For the text-containing cell, return its midpoint in (X, Y) coordinate format. 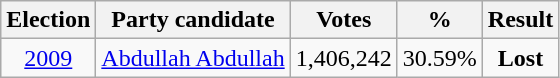
1,406,242 (344, 58)
30.59% (440, 58)
Abdullah Abdullah (193, 58)
% (440, 20)
Votes (344, 20)
Result (520, 20)
Lost (520, 58)
Party candidate (193, 20)
2009 (48, 58)
Election (48, 20)
